Provide the [x, y] coordinate of the cell's center where the given text is located.  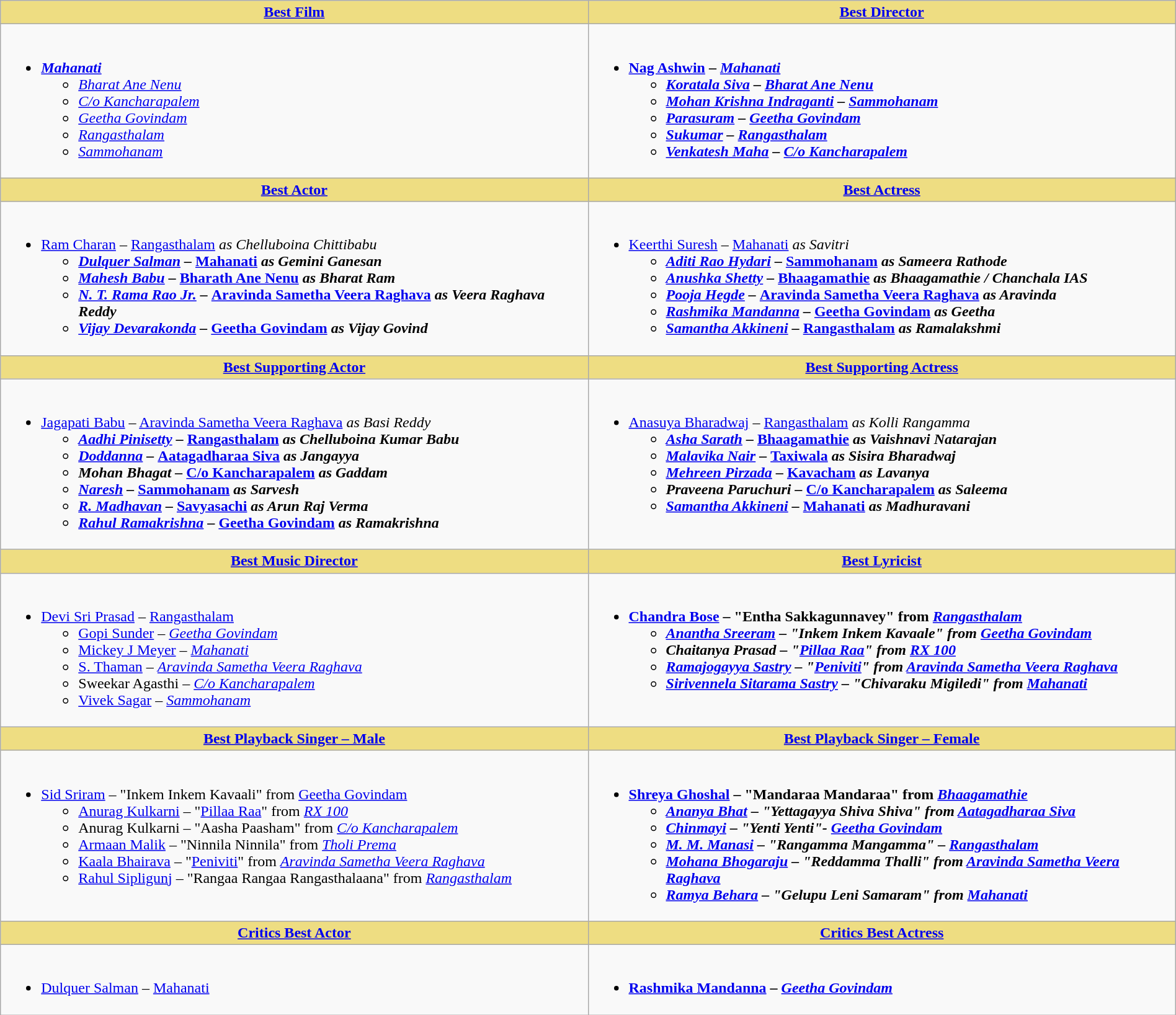
Best Film [294, 12]
Best Lyricist [882, 561]
Best Supporting Actress [882, 367]
Best Playback Singer – Female [882, 738]
MahanatiBharat Ane NenuC/o KancharapalemGeetha GovindamRangasthalamSammohanam [294, 101]
Best Actress [882, 190]
Best Director [882, 12]
Best Supporting Actor [294, 367]
Best Actor [294, 190]
Rashmika Mandanna – Geetha Govindam [882, 980]
Best Music Director [294, 561]
Best Playback Singer – Male [294, 738]
Critics Best Actor [294, 933]
Dulquer Salman – Mahanati [294, 980]
Critics Best Actress [882, 933]
